For the text-containing cell, return its midpoint in (x, y) coordinate format. 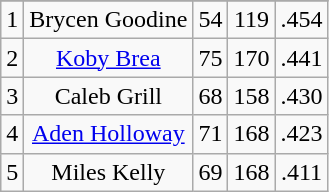
.411 (302, 172)
.454 (302, 20)
4 (12, 134)
Caleb Grill (108, 96)
54 (210, 20)
Koby Brea (108, 58)
Miles Kelly (108, 172)
.430 (302, 96)
1 (12, 20)
5 (12, 172)
.441 (302, 58)
2 (12, 58)
170 (252, 58)
75 (210, 58)
3 (12, 96)
.423 (302, 134)
69 (210, 172)
119 (252, 20)
71 (210, 134)
Brycen Goodine (108, 20)
Aden Holloway (108, 134)
68 (210, 96)
158 (252, 96)
